Identify which cell holds the provided text, then report its (X, Y) central coordinate. 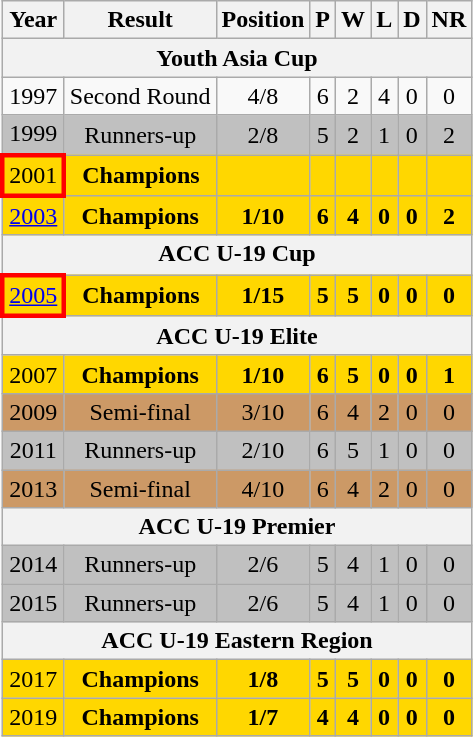
3/10 (263, 412)
ACC U-19 Elite (237, 336)
NR (449, 20)
P (323, 20)
Position (263, 20)
W (354, 20)
Result (140, 20)
2015 (33, 603)
Year (33, 20)
ACC U-19 Premier (237, 527)
1/7 (263, 717)
1/15 (263, 296)
2011 (33, 450)
4/8 (263, 96)
2013 (33, 489)
Second Round (140, 96)
2017 (33, 679)
4/10 (263, 489)
2019 (33, 717)
1/8 (263, 679)
2005 (33, 296)
2/10 (263, 450)
ACC U-19 Cup (237, 255)
2003 (33, 216)
Youth Asia Cup (237, 58)
1999 (33, 135)
2001 (33, 174)
D (412, 20)
2007 (33, 374)
ACC U-19 Eastern Region (237, 641)
1997 (33, 96)
L (384, 20)
2014 (33, 565)
2009 (33, 412)
2/8 (263, 135)
